Scan for the cell matching the given text and deliver its [x, y] coordinate at center. 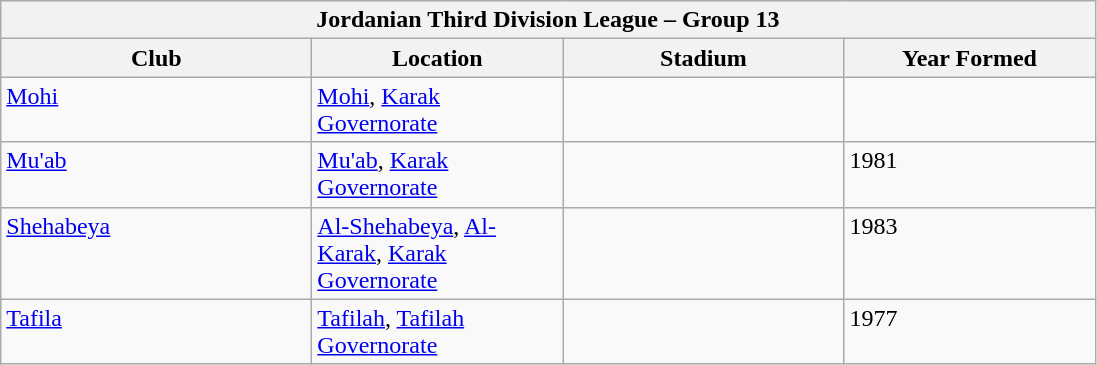
Mohi [156, 110]
Al-Shehabeya, Al-Karak, Karak Governorate [438, 253]
Club [156, 58]
Mu'ab [156, 174]
Stadium [704, 58]
Mohi, Karak Governorate [438, 110]
Jordanian Third Division League – Group 13 [548, 20]
1981 [970, 174]
1983 [970, 253]
Location [438, 58]
1977 [970, 332]
Tafilah, Tafilah Governorate [438, 332]
Year Formed [970, 58]
Tafila [156, 332]
Shehabeya [156, 253]
Mu'ab, Karak Governorate [438, 174]
